Extract the [x, y] coordinate from the center of the cell holding the provided text.  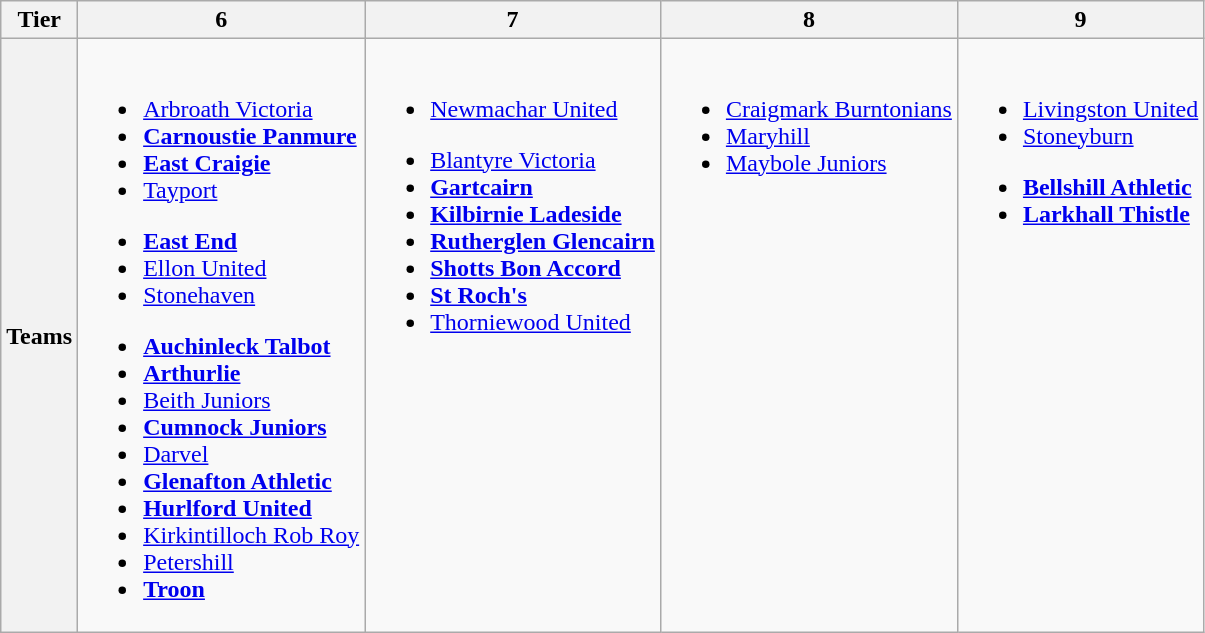
Craigmark BurntoniansMaryhillMaybole Juniors [808, 336]
6 [222, 20]
7 [513, 20]
9 [1080, 20]
Tier [40, 20]
Teams [40, 336]
Newmachar UnitedBlantyre VictoriaGartcairnKilbirnie LadesideRutherglen GlencairnShotts Bon AccordSt Roch'sThorniewood United [513, 336]
8 [808, 20]
Livingston UnitedStoneyburnBellshill AthleticLarkhall Thistle [1080, 336]
